Search for the cell housing the specified text and yield its [x, y] center coordinate. 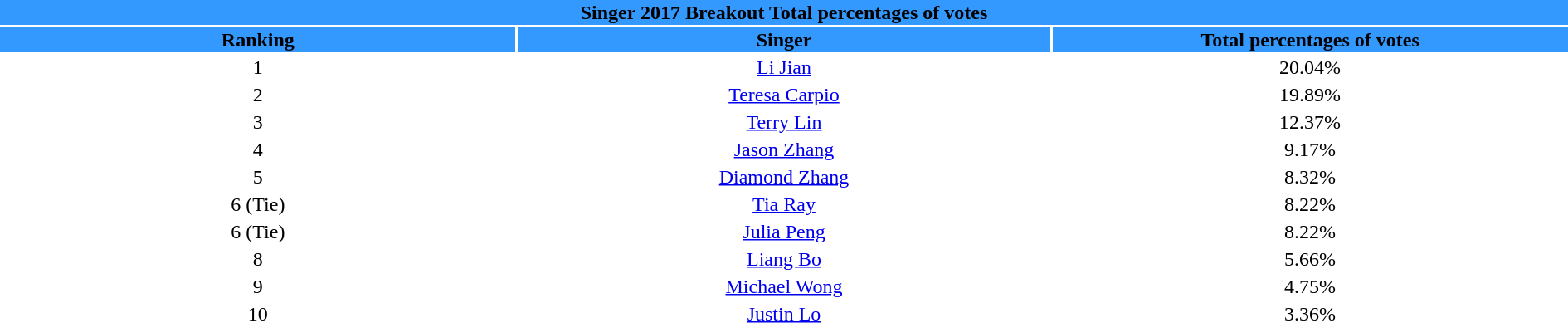
Diamond Zhang [785, 177]
Li Jian [785, 67]
Total percentages of votes [1310, 40]
1 [258, 67]
4.75% [1310, 286]
9.17% [1310, 149]
5.66% [1310, 259]
12.37% [1310, 122]
5 [258, 177]
Liang Bo [785, 259]
Julia Peng [785, 232]
Jason Zhang [785, 149]
8.32% [1310, 177]
Tia Ray [785, 204]
3 [258, 122]
4 [258, 149]
Singer [785, 40]
Michael Wong [785, 286]
9 [258, 286]
Ranking [258, 40]
Singer 2017 Breakout Total percentages of votes [784, 12]
19.89% [1310, 95]
20.04% [1310, 67]
2 [258, 95]
8 [258, 259]
Teresa Carpio [785, 95]
Terry Lin [785, 122]
